Provide the [X, Y] coordinate of the cell's center where the given text is located.  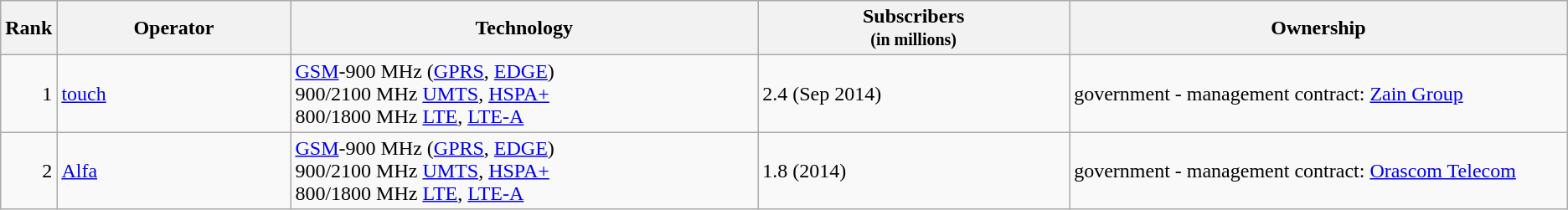
Rank [28, 28]
1.8 (2014) [914, 171]
touch [174, 94]
GSM-900 MHz (GPRS, EDGE) 900/2100 MHz UMTS, HSPA+800/1800 MHz LTE, LTE-A [524, 94]
Alfa [174, 171]
government - management contract: Orascom Telecom [1318, 171]
government - management contract: Zain Group [1318, 94]
2.4 (Sep 2014) [914, 94]
2 [28, 171]
Ownership [1318, 28]
Technology [524, 28]
GSM-900 MHz (GPRS, EDGE)900/2100 MHz UMTS, HSPA+ 800/1800 MHz LTE, LTE-A [524, 171]
Operator [174, 28]
Subscribers(in millions) [914, 28]
1 [28, 94]
